From the cell containing the given text, extract its center point as (X, Y) coordinate. 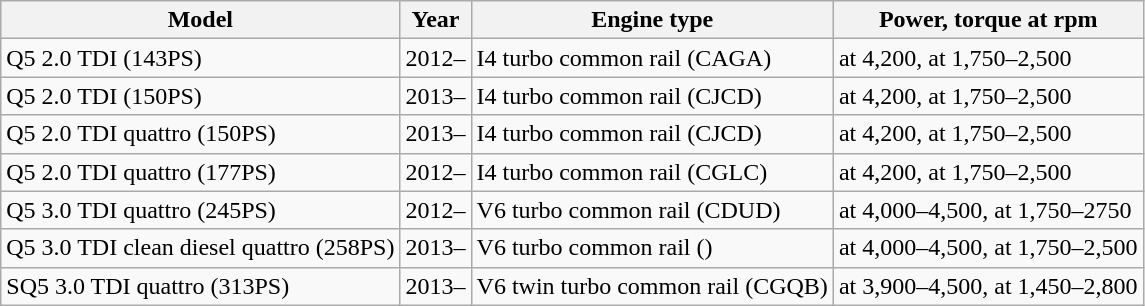
at 3,900–4,500, at 1,450–2,800 (988, 286)
Engine type (652, 20)
V6 turbo common rail () (652, 248)
Q5 2.0 TDI quattro (150PS) (200, 134)
at 4,000–4,500, at 1,750–2,500 (988, 248)
V6 turbo common rail (CDUD) (652, 210)
I4 turbo common rail (CAGA) (652, 58)
Q5 3.0 TDI clean diesel quattro (258PS) (200, 248)
Q5 2.0 TDI quattro (177PS) (200, 172)
Power, torque at rpm (988, 20)
Q5 3.0 TDI quattro (245PS) (200, 210)
SQ5 3.0 TDI quattro (313PS) (200, 286)
Model (200, 20)
Q5 2.0 TDI (143PS) (200, 58)
I4 turbo common rail (CGLC) (652, 172)
at 4,000–4,500, at 1,750–2750 (988, 210)
V6 twin turbo common rail (CGQB) (652, 286)
Year (436, 20)
Q5 2.0 TDI (150PS) (200, 96)
